For the text-containing cell, return its midpoint in [X, Y] coordinate format. 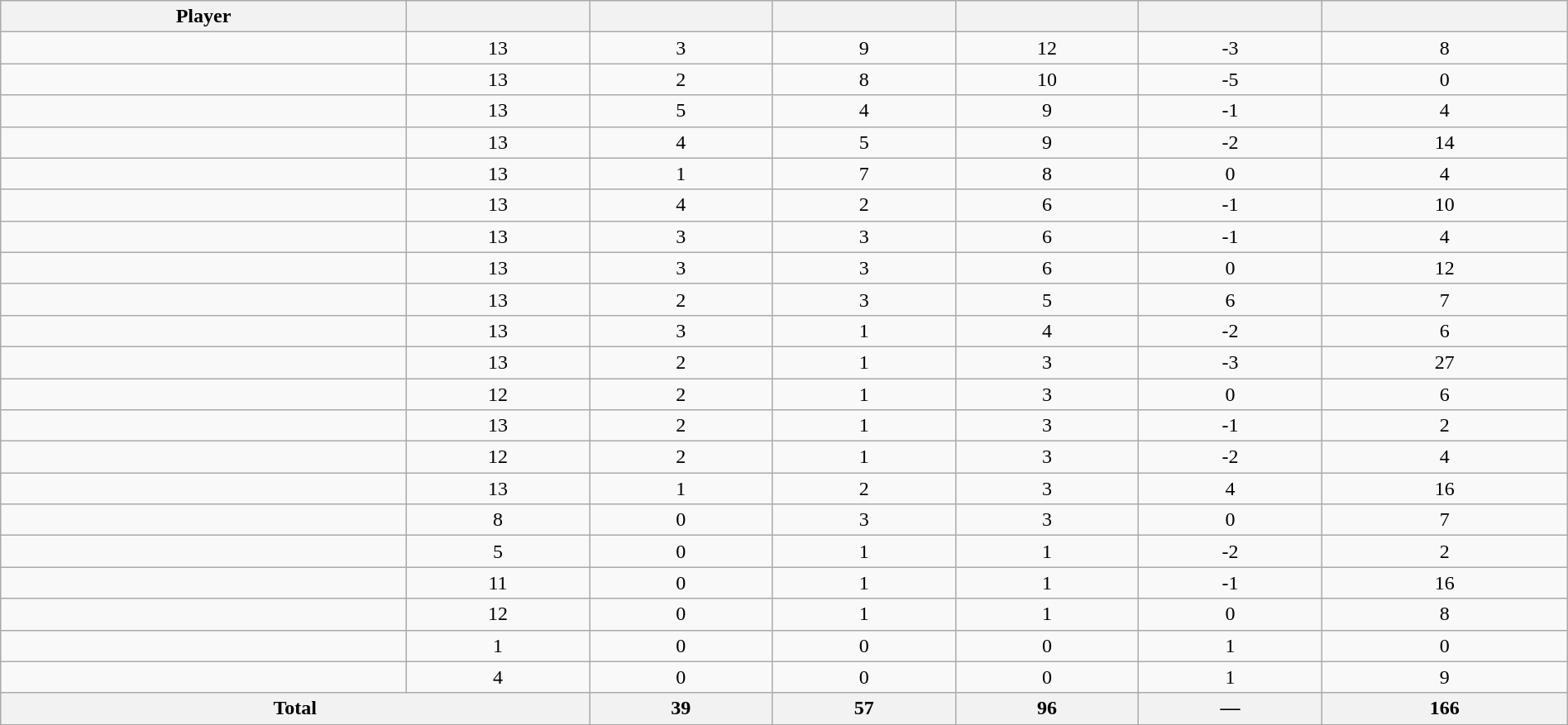
96 [1047, 708]
166 [1444, 708]
— [1231, 708]
-5 [1231, 79]
39 [681, 708]
11 [498, 583]
Player [203, 17]
Total [295, 708]
27 [1444, 362]
57 [863, 708]
14 [1444, 142]
